Provide the (x, y) coordinate of the cell's center where the given text is located.  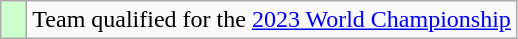
Team qualified for the 2023 World Championship (272, 20)
